Return the (x, y) coordinate for the center point of the cell that contains the specified text.  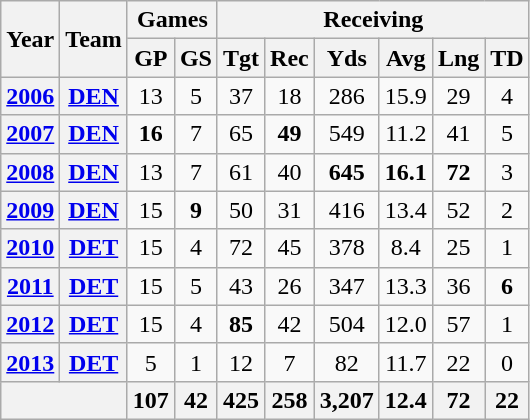
13.3 (406, 286)
50 (240, 210)
2008 (30, 172)
Team (94, 39)
0 (507, 362)
2006 (30, 96)
645 (346, 172)
258 (290, 400)
504 (346, 324)
36 (458, 286)
2007 (30, 134)
18 (290, 96)
85 (240, 324)
49 (290, 134)
549 (346, 134)
11.7 (406, 362)
2010 (30, 248)
425 (240, 400)
16.1 (406, 172)
Avg (406, 58)
Receiving (373, 20)
8.4 (406, 248)
3,207 (346, 400)
43 (240, 286)
Tgt (240, 58)
65 (240, 134)
2 (507, 210)
416 (346, 210)
Yds (346, 58)
GP (150, 58)
16 (150, 134)
57 (458, 324)
Rec (290, 58)
82 (346, 362)
31 (290, 210)
107 (150, 400)
Games (172, 20)
40 (290, 172)
15.9 (406, 96)
61 (240, 172)
TD (507, 58)
26 (290, 286)
41 (458, 134)
25 (458, 248)
11.2 (406, 134)
347 (346, 286)
286 (346, 96)
12 (240, 362)
12.4 (406, 400)
52 (458, 210)
37 (240, 96)
Year (30, 39)
2009 (30, 210)
2011 (30, 286)
GS (196, 58)
29 (458, 96)
6 (507, 286)
2013 (30, 362)
12.0 (406, 324)
2012 (30, 324)
378 (346, 248)
9 (196, 210)
Lng (458, 58)
3 (507, 172)
13.4 (406, 210)
45 (290, 248)
